From the cell containing the given text, extract its center point as (X, Y) coordinate. 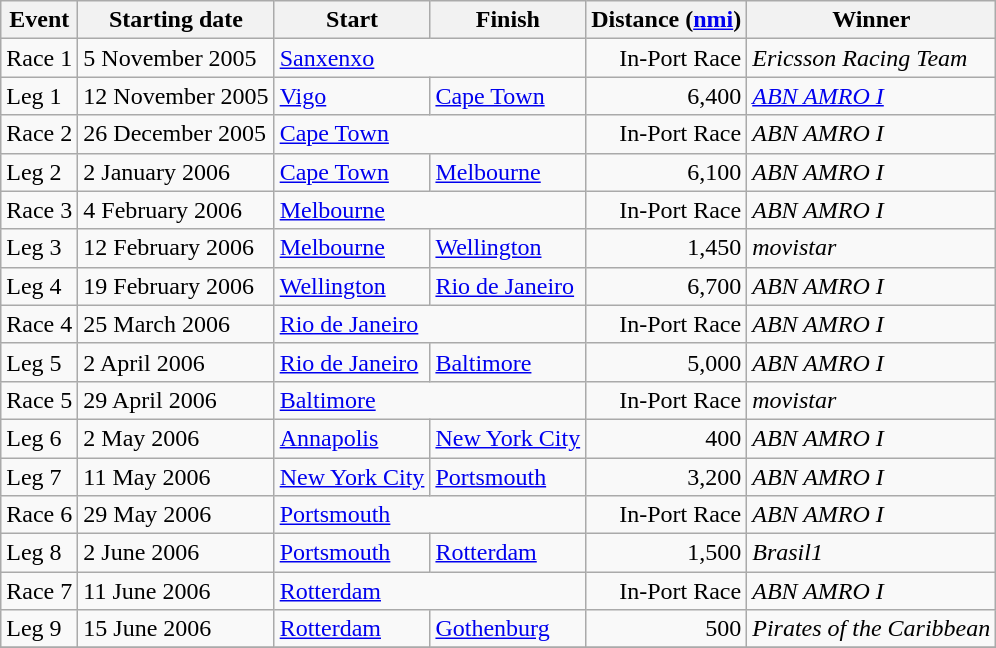
Leg 6 (40, 438)
Distance (nmi) (666, 20)
2 May 2006 (176, 438)
Leg 8 (40, 553)
5,000 (666, 362)
3,200 (666, 477)
Race 2 (40, 134)
Pirates of the Caribbean (872, 629)
Ericsson Racing Team (872, 58)
1,450 (666, 248)
6,700 (666, 286)
4 February 2006 (176, 210)
Event (40, 20)
29 May 2006 (176, 515)
Finish (508, 20)
12 February 2006 (176, 248)
1,500 (666, 553)
500 (666, 629)
Race 6 (40, 515)
19 February 2006 (176, 286)
Leg 7 (40, 477)
Leg 2 (40, 172)
6,100 (666, 172)
29 April 2006 (176, 400)
Race 4 (40, 324)
2 April 2006 (176, 362)
Sanxenxo (430, 58)
12 November 2005 (176, 96)
6,400 (666, 96)
Start (352, 20)
Leg 1 (40, 96)
Leg 9 (40, 629)
Starting date (176, 20)
Leg 3 (40, 248)
Winner (872, 20)
Vigo (352, 96)
Leg 4 (40, 286)
15 June 2006 (176, 629)
Race 3 (40, 210)
Race 7 (40, 591)
Leg 5 (40, 362)
Race 1 (40, 58)
Brasil1 (872, 553)
2 January 2006 (176, 172)
26 December 2005 (176, 134)
25 March 2006 (176, 324)
Race 5 (40, 400)
5 November 2005 (176, 58)
2 June 2006 (176, 553)
11 May 2006 (176, 477)
11 June 2006 (176, 591)
Annapolis (352, 438)
Gothenburg (508, 629)
400 (666, 438)
